Detect which cell encompasses the target text, then output its [X, Y] center coordinate. 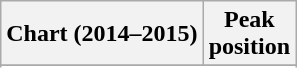
Peakposition [249, 34]
Chart (2014–2015) [102, 34]
